Output the [X, Y] coordinate of the center of the cell containing the given text.  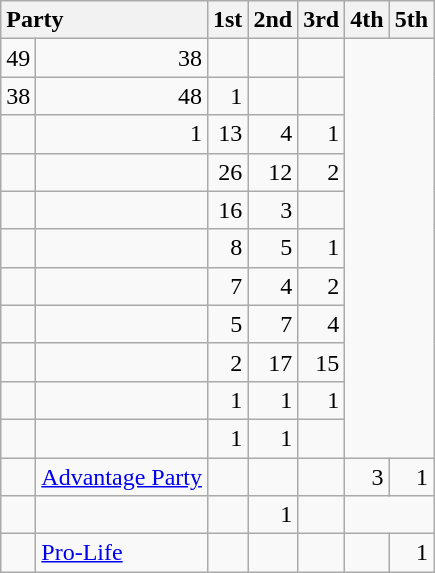
2nd [273, 20]
5th [411, 20]
17 [273, 362]
26 [227, 172]
Party [104, 20]
4th [367, 20]
3rd [322, 20]
16 [227, 210]
48 [122, 96]
49 [18, 58]
12 [273, 172]
13 [227, 134]
Pro-Life [122, 553]
Advantage Party [122, 477]
8 [227, 248]
15 [322, 362]
1st [227, 20]
